Pinpoint the cell where the given text exists, returning its (X, Y) midpoint coordinate. 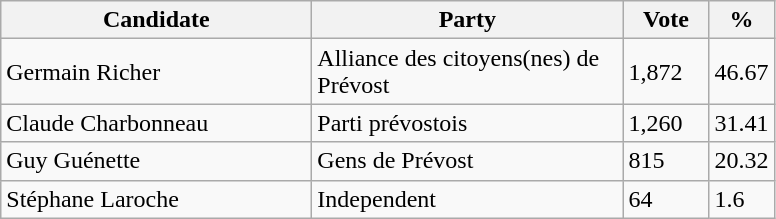
31.41 (742, 123)
64 (666, 199)
Germain Richer (156, 72)
Parti prévostois (468, 123)
Party (468, 20)
% (742, 20)
20.32 (742, 161)
1,260 (666, 123)
Vote (666, 20)
46.67 (742, 72)
Claude Charbonneau (156, 123)
Guy Guénette (156, 161)
815 (666, 161)
Gens de Prévost (468, 161)
Independent (468, 199)
Alliance des citoyens(nes) de Prévost (468, 72)
1,872 (666, 72)
Candidate (156, 20)
1.6 (742, 199)
Stéphane Laroche (156, 199)
